For the text-containing cell, return its midpoint in (x, y) coordinate format. 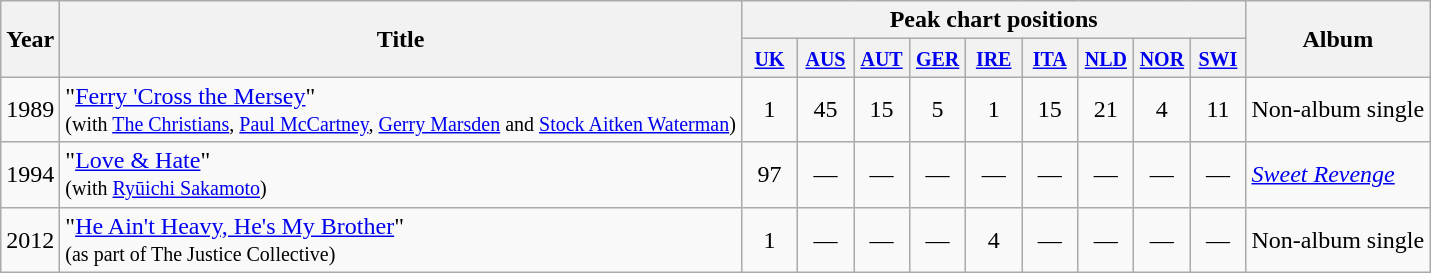
AUS (825, 58)
Year (30, 39)
ITA (1050, 58)
"He Ain't Heavy, He's My Brother"(as part of The Justice Collective) (401, 240)
AUT (882, 58)
IRE (994, 58)
97 (769, 174)
Sweet Revenge (1338, 174)
NOR (1162, 58)
"Love & Hate"(with Ryūichi Sakamoto) (401, 174)
GER (938, 58)
1994 (30, 174)
Album (1338, 39)
UK (769, 58)
"Ferry 'Cross the Mersey"(with The Christians, Paul McCartney, Gerry Marsden and Stock Aitken Waterman) (401, 110)
5 (938, 110)
1989 (30, 110)
Peak chart positions (994, 20)
Title (401, 39)
NLD (1106, 58)
45 (825, 110)
21 (1106, 110)
SWI (1218, 58)
2012 (30, 240)
11 (1218, 110)
